Pinpoint the cell where the given text exists, returning its [x, y] midpoint coordinate. 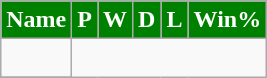
L [174, 20]
P [85, 20]
Name [36, 20]
Win% [228, 20]
D [147, 20]
W [116, 20]
